Locate the cell with the specified text and output its [X, Y] center coordinate. 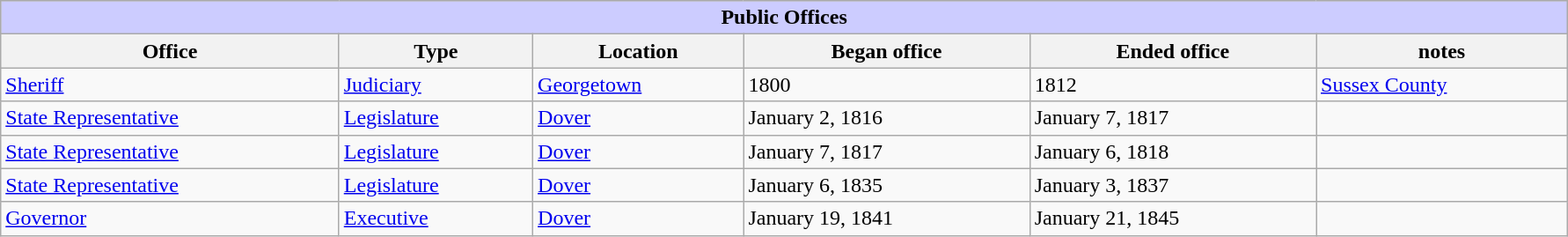
Began office [887, 51]
Public Offices [785, 18]
January 21, 1845 [1172, 218]
Ended office [1172, 51]
January 6, 1818 [1172, 152]
Executive [436, 218]
notes [1442, 51]
Sussex County [1442, 85]
Governor [170, 218]
January 6, 1835 [887, 185]
Sheriff [170, 85]
January 3, 1837 [1172, 185]
1800 [887, 85]
Office [170, 51]
Georgetown [639, 85]
January 2, 1816 [887, 118]
January 19, 1841 [887, 218]
1812 [1172, 85]
Judiciary [436, 85]
Location [639, 51]
Type [436, 51]
